Capture the cell that displays the provided text and extract its (x, y) central coordinate. 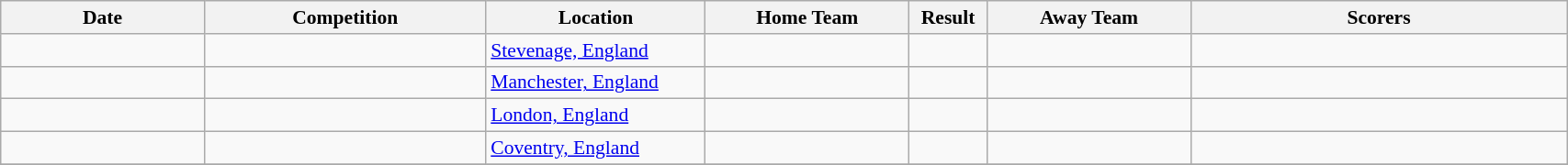
London, England (595, 115)
Location (595, 17)
Home Team (807, 17)
Scorers (1378, 17)
Result (948, 17)
Competition (345, 17)
Date (103, 17)
Coventry, England (595, 148)
Stevenage, England (595, 50)
Away Team (1089, 17)
Manchester, England (595, 82)
